Locate the cell with the specified text and output its [X, Y] center coordinate. 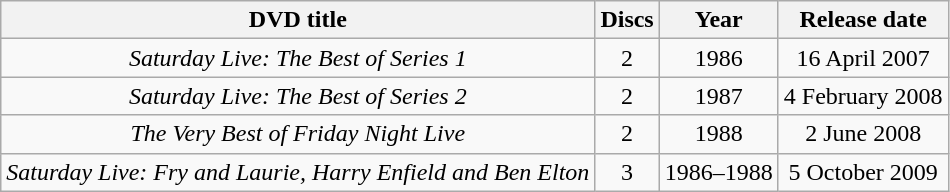
3 [627, 172]
1987 [718, 96]
DVD title [298, 20]
1986–1988 [718, 172]
Saturday Live: Fry and Laurie, Harry Enfield and Ben Elton [298, 172]
1986 [718, 58]
4 February 2008 [863, 96]
Saturday Live: The Best of Series 2 [298, 96]
5 October 2009 [863, 172]
Year [718, 20]
Saturday Live: The Best of Series 1 [298, 58]
Discs [627, 20]
16 April 2007 [863, 58]
The Very Best of Friday Night Live [298, 134]
1988 [718, 134]
2 June 2008 [863, 134]
Release date [863, 20]
